From the cell containing the given text, extract its center point as [x, y] coordinate. 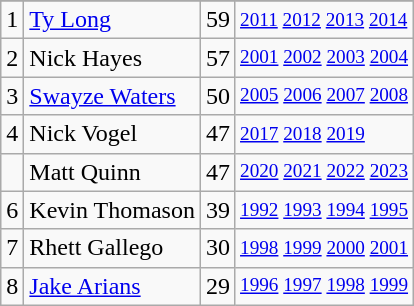
2001 2002 2003 2004 [324, 58]
Nick Vogel [112, 134]
2 [12, 58]
2017 2018 2019 [324, 134]
Matt Quinn [112, 172]
50 [218, 96]
Nick Hayes [112, 58]
57 [218, 58]
Rhett Gallego [112, 248]
29 [218, 286]
Kevin Thomason [112, 210]
2011 2012 2013 2014 [324, 20]
1 [12, 20]
1998 1999 2000 2001 [324, 248]
Swayze Waters [112, 96]
Jake Arians [112, 286]
59 [218, 20]
4 [12, 134]
30 [218, 248]
8 [12, 286]
2005 2006 2007 2008 [324, 96]
3 [12, 96]
2020 2021 2022 2023 [324, 172]
7 [12, 248]
39 [218, 210]
Ty Long [112, 20]
6 [12, 210]
1996 1997 1998 1999 [324, 286]
1992 1993 1994 1995 [324, 210]
